Provide the [X, Y] coordinate of the cell's center where the given text is located.  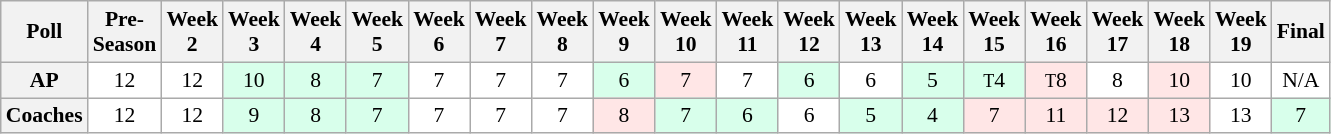
Week3 [254, 32]
Pre-Season [125, 32]
AP [44, 80]
4 [933, 116]
Week4 [316, 32]
Week12 [809, 32]
Week15 [994, 32]
Week2 [192, 32]
Week8 [562, 32]
Week13 [871, 32]
T4 [994, 80]
Week14 [933, 32]
Week5 [377, 32]
Week11 [748, 32]
Week7 [501, 32]
Week17 [1118, 32]
N/A [1301, 80]
Coaches [44, 116]
Week18 [1179, 32]
Week16 [1056, 32]
Week19 [1241, 32]
T8 [1056, 80]
11 [1056, 116]
Week6 [439, 32]
9 [254, 116]
Week10 [686, 32]
Poll [44, 32]
Week9 [624, 32]
Final [1301, 32]
